Output the [X, Y] coordinate of the center of the cell containing the given text.  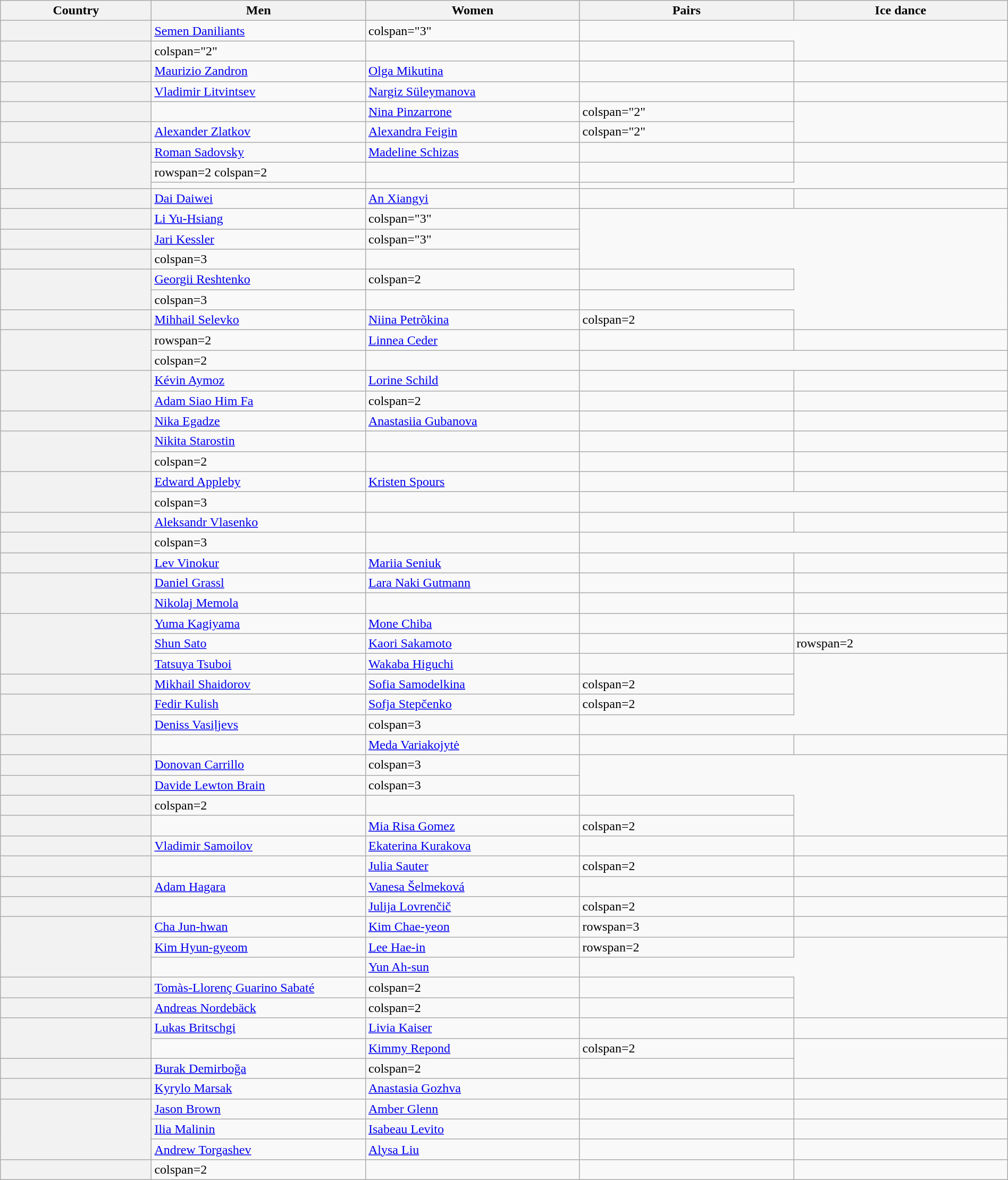
Nika Egadze [258, 421]
Isabeau Levito [472, 1129]
Ice dance [901, 11]
Mariia Seniuk [472, 563]
Tomàs-Llorenç Guarino Sabaté [258, 988]
Men [258, 11]
Kim Hyun-gyeom [258, 947]
Amber Glenn [472, 1109]
Cha Jun-hwan [258, 927]
rowspan=3 [687, 927]
Lara Naki Gutmann [472, 583]
Niina Petrõkina [472, 320]
Nikita Starostin [258, 441]
Aleksandr Vlasenko [258, 522]
Kimmy Repond [472, 1048]
Lev Vinokur [258, 563]
Andreas Nordebäck [258, 1008]
Lukas Britschgi [258, 1028]
Davide Lewton Brain [258, 785]
Kévin Aymoz [258, 381]
Ilia Malinin [258, 1129]
Daniel Grassl [258, 583]
Adam Hagara [258, 886]
Madeline Schizas [472, 152]
rowspan=2 colspan=2 [258, 172]
Maurizio Zandron [258, 71]
Jason Brown [258, 1109]
Jari Kessler [258, 239]
Vladimir Litvintsev [258, 91]
Mikhail Shaidorov [258, 684]
Lee Hae-in [472, 947]
Mihhail Selevko [258, 320]
Yuma Kagiyama [258, 623]
Women [472, 11]
Shun Sato [258, 644]
Kristen Spours [472, 482]
Edward Appleby [258, 482]
Pairs [687, 11]
Burak Demirboğa [258, 1068]
Julia Sauter [472, 866]
Ekaterina Kurakova [472, 846]
Roman Sadovsky [258, 152]
Semen Daniliants [258, 31]
Mia Risa Gomez [472, 825]
Georgii Reshtenko [258, 280]
Nikolaj Memola [258, 603]
Dai Daiwei [258, 198]
Alysa Liu [472, 1149]
Nina Pinzarrone [472, 112]
Julija Lovrenčič [472, 907]
Anastasiia Gubanova [472, 421]
Olga Mikutina [472, 71]
Kim Chae-yeon [472, 927]
Alexander Zlatkov [258, 132]
Mone Chiba [472, 623]
Deniss Vasiļjevs [258, 724]
Nargiz Süleymanova [472, 91]
Alexandra Feigin [472, 132]
Linnea Ceder [472, 340]
Vanesa Šelmeková [472, 886]
Donovan Carrillo [258, 765]
Wakaba Higuchi [472, 664]
Lorine Schild [472, 381]
Vladimir Samoilov [258, 846]
An Xiangyi [472, 198]
Country [76, 11]
Sofia Samodelkina [472, 684]
Li Yu-Hsiang [258, 218]
Adam Siao Him Fa [258, 401]
Yun Ah-sun [472, 967]
Meda Variakojytė [472, 745]
Tatsuya Tsuboi [258, 664]
Fedir Kulish [258, 704]
Kyrylo Marsak [258, 1089]
Anastasia Gozhva [472, 1089]
Sofja Stepčenko [472, 704]
Andrew Torgashev [258, 1149]
Livia Kaiser [472, 1028]
Kaori Sakamoto [472, 644]
